For the text-containing cell, return its midpoint in [x, y] coordinate format. 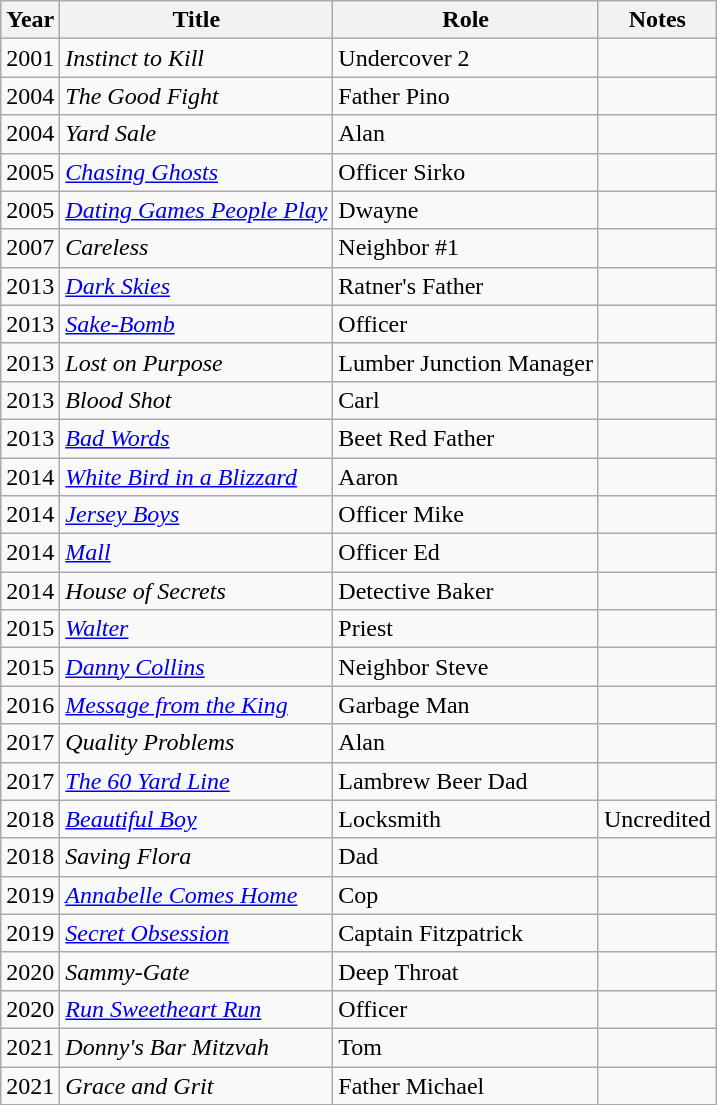
Saving Flora [196, 857]
Grace and Grit [196, 1085]
Dwayne [466, 210]
Uncredited [657, 819]
Neighbor #1 [466, 248]
The Good Fight [196, 96]
Blood Shot [196, 400]
Instinct to Kill [196, 58]
Dating Games People Play [196, 210]
Deep Throat [466, 971]
Ratner's Father [466, 286]
Tom [466, 1047]
Danny Collins [196, 667]
Lumber Junction Manager [466, 362]
Officer Ed [466, 553]
Undercover 2 [466, 58]
Locksmith [466, 819]
Sammy-Gate [196, 971]
The 60 Yard Line [196, 781]
2001 [30, 58]
Carl [466, 400]
Secret Obsession [196, 933]
Yard Sale [196, 134]
Father Michael [466, 1085]
Title [196, 20]
Priest [466, 629]
Year [30, 20]
White Bird in a Blizzard [196, 477]
Bad Words [196, 438]
Beautiful Boy [196, 819]
Walter [196, 629]
Neighbor Steve [466, 667]
Garbage Man [466, 705]
Sake-Bomb [196, 324]
Jersey Boys [196, 515]
Run Sweetheart Run [196, 1009]
Cop [466, 895]
Lambrew Beer Dad [466, 781]
Dark Skies [196, 286]
Aaron [466, 477]
Dad [466, 857]
Beet Red Father [466, 438]
House of Secrets [196, 591]
Careless [196, 248]
2007 [30, 248]
Quality Problems [196, 743]
Detective Baker [466, 591]
2016 [30, 705]
Donny's Bar Mitzvah [196, 1047]
Officer Sirko [466, 172]
Role [466, 20]
Message from the King [196, 705]
Officer Mike [466, 515]
Chasing Ghosts [196, 172]
Father Pino [466, 96]
Captain Fitzpatrick [466, 933]
Lost on Purpose [196, 362]
Annabelle Comes Home [196, 895]
Notes [657, 20]
Mall [196, 553]
